Capture the cell that displays the provided text and extract its [x, y] central coordinate. 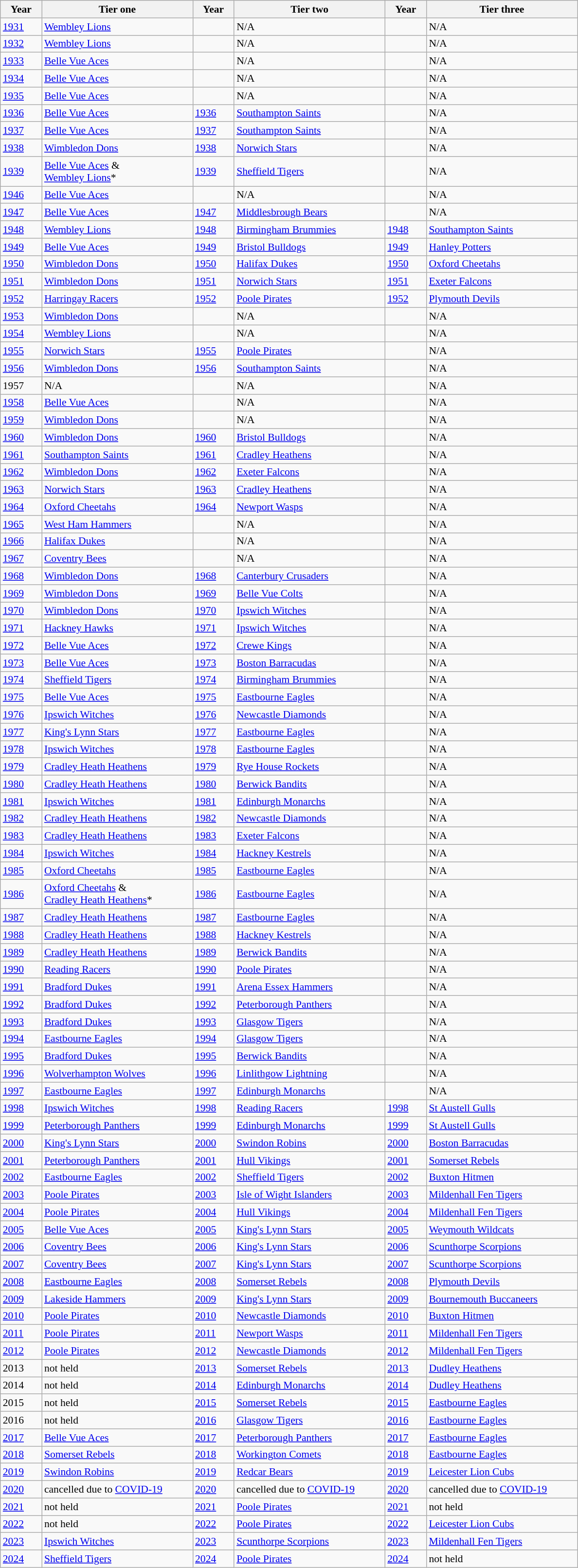
Wolverhampton Wolves [117, 1074]
Tier one [117, 9]
Belle Vue Colts [309, 593]
Middlesbrough Bears [309, 213]
Bournemouth Buccaneers [502, 1299]
Arena Essex Hammers [309, 987]
West Ham Hammers [117, 524]
1953 [21, 316]
1965 [21, 524]
Hackney Hawks [117, 628]
Redcar Bears [309, 1472]
Crewe Kings [309, 645]
Workington Comets [309, 1455]
1966 [21, 541]
1934 [21, 79]
Canterbury Crusaders [309, 576]
Tier two [309, 9]
1959 [21, 420]
Belle Vue Aces &Wembley Lions* [117, 171]
1954 [21, 334]
Weymouth Wildcats [502, 1229]
Oxford Cheetahs &Cradley Heath Heathens* [117, 894]
1946 [21, 195]
Rye House Rockets [309, 767]
Harringay Racers [117, 299]
1958 [21, 403]
Hanley Potters [502, 247]
Tier three [502, 9]
Lakeside Hammers [117, 1299]
1933 [21, 61]
1967 [21, 559]
Isle of Wight Islanders [309, 1195]
Linlithgow Lightning [309, 1074]
1935 [21, 96]
1957 [21, 386]
1932 [21, 44]
1931 [21, 27]
